Find where the given text appears and provide that cell's center as [X, Y] coordinate. 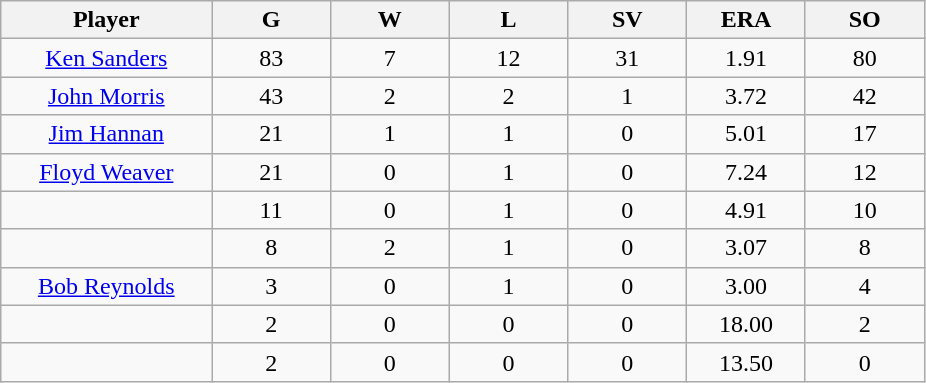
SV [628, 20]
42 [864, 96]
G [272, 20]
Bob Reynolds [106, 286]
43 [272, 96]
83 [272, 58]
7.24 [746, 172]
W [390, 20]
4 [864, 286]
ERA [746, 20]
Player [106, 20]
17 [864, 134]
Floyd Weaver [106, 172]
18.00 [746, 324]
1.91 [746, 58]
4.91 [746, 210]
Jim Hannan [106, 134]
SO [864, 20]
7 [390, 58]
L [508, 20]
5.01 [746, 134]
80 [864, 58]
10 [864, 210]
3.72 [746, 96]
3.00 [746, 286]
3.07 [746, 248]
3 [272, 286]
Ken Sanders [106, 58]
13.50 [746, 362]
John Morris [106, 96]
31 [628, 58]
11 [272, 210]
